Search for the cell housing the specified text and yield its (x, y) center coordinate. 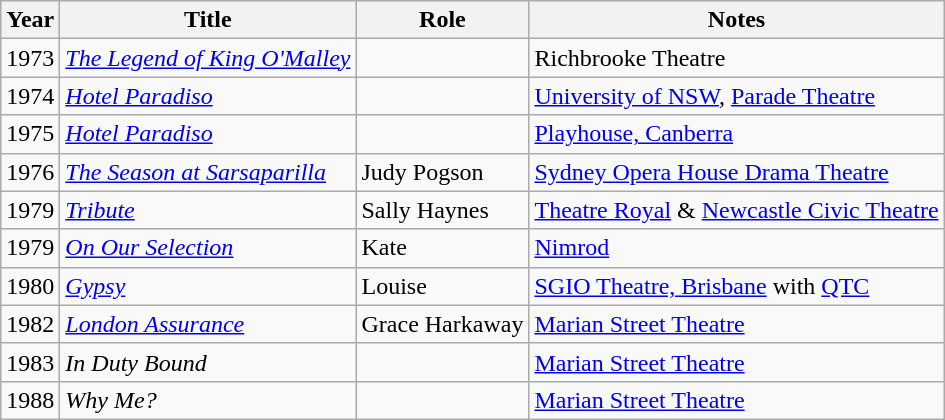
In Duty Bound (208, 362)
Gypsy (208, 286)
Title (208, 20)
University of NSW, Parade Theatre (736, 96)
Theatre Royal & Newcastle Civic Theatre (736, 210)
1973 (30, 58)
London Assurance (208, 324)
Judy Pogson (442, 172)
Notes (736, 20)
1974 (30, 96)
Louise (442, 286)
The Legend of King O'Malley (208, 58)
Year (30, 20)
Role (442, 20)
1988 (30, 400)
Sydney Opera House Drama Theatre (736, 172)
Tribute (208, 210)
1975 (30, 134)
Nimrod (736, 248)
The Season at Sarsaparilla (208, 172)
Why Me? (208, 400)
1980 (30, 286)
1983 (30, 362)
Playhouse, Canberra (736, 134)
Kate (442, 248)
1976 (30, 172)
Richbrooke Theatre (736, 58)
Grace Harkaway (442, 324)
On Our Selection (208, 248)
1982 (30, 324)
SGIO Theatre, Brisbane with QTC (736, 286)
Sally Haynes (442, 210)
